Pinpoint the cell where the given text exists, returning its (x, y) midpoint coordinate. 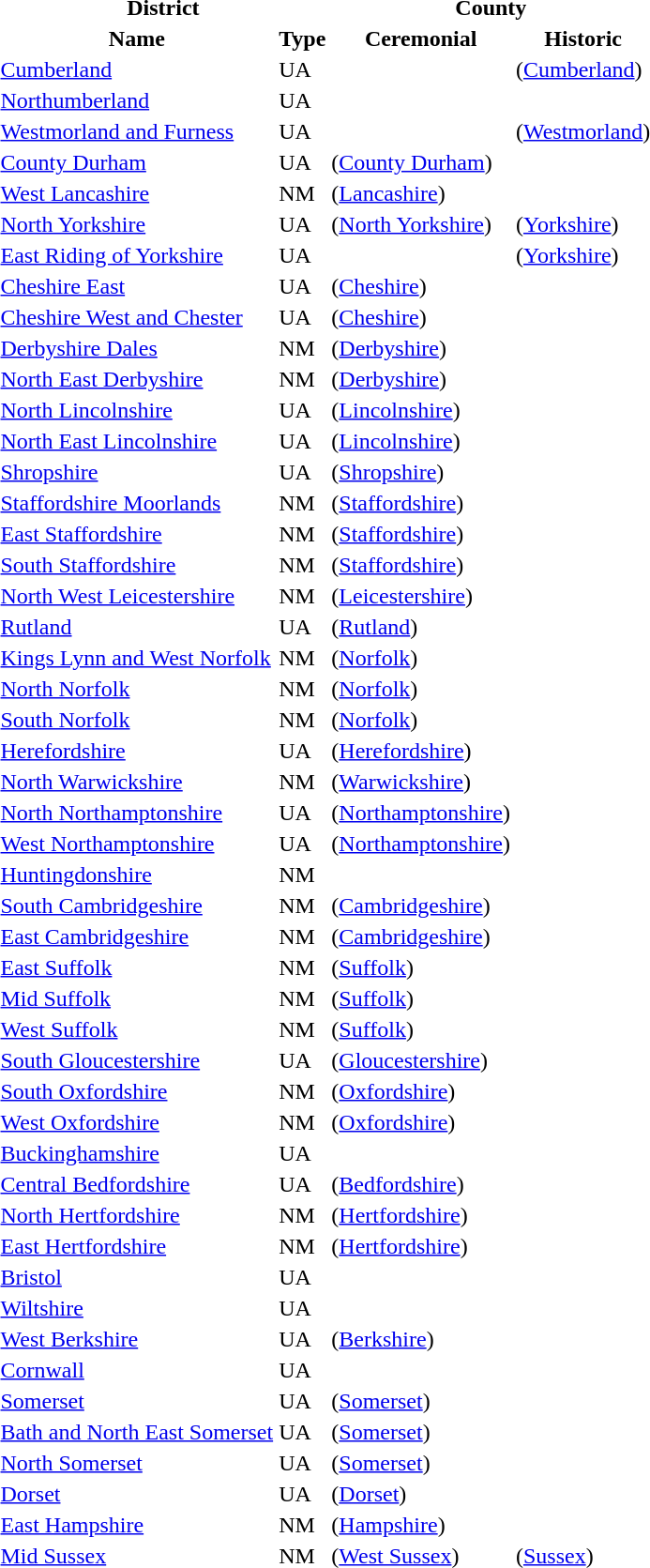
(Berkshire) (421, 1339)
(County Durham) (421, 162)
(Shropshire) (421, 472)
(Warwickshire) (421, 782)
Type (302, 38)
(North Yorkshire) (421, 224)
(Rutland) (421, 627)
(Lancashire) (421, 193)
(Herefordshire) (421, 751)
(Leicestershire) (421, 596)
(Bedfordshire) (421, 1184)
(Hampshire) (421, 1525)
(Gloucestershire) (421, 1060)
(Dorset) (421, 1494)
Ceremonial (421, 38)
